Provide the [x, y] coordinate of the cell's center where the given text is located.  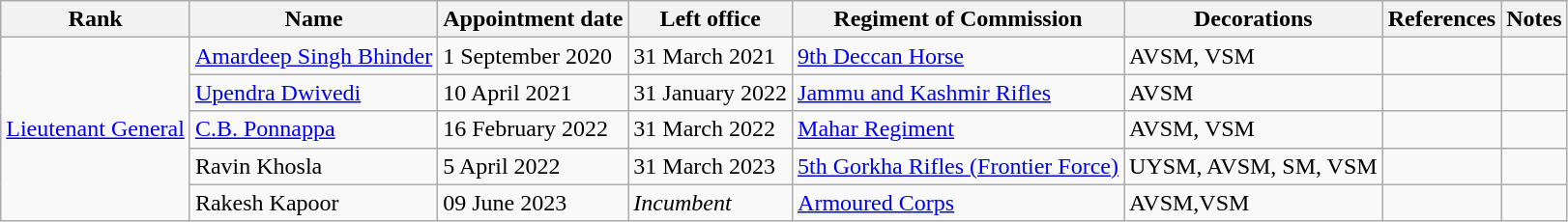
5 April 2022 [534, 166]
Upendra Dwivedi [313, 93]
16 February 2022 [534, 129]
Notes [1534, 19]
31 March 2021 [711, 56]
AVSM [1254, 93]
Name [313, 19]
Armoured Corps [959, 203]
Regiment of Commission [959, 19]
AVSM,VSM [1254, 203]
09 June 2023 [534, 203]
Appointment date [534, 19]
Incumbent [711, 203]
C.B. Ponnappa [313, 129]
31 March 2022 [711, 129]
Lieutenant General [96, 129]
31 January 2022 [711, 93]
5th Gorkha Rifles (Frontier Force) [959, 166]
10 April 2021 [534, 93]
1 September 2020 [534, 56]
Rank [96, 19]
Left office [711, 19]
Mahar Regiment [959, 129]
31 March 2023 [711, 166]
Jammu and Kashmir Rifles [959, 93]
9th Deccan Horse [959, 56]
Ravin Khosla [313, 166]
Rakesh Kapoor [313, 203]
UYSM, AVSM, SM, VSM [1254, 166]
Amardeep Singh Bhinder [313, 56]
Decorations [1254, 19]
References [1442, 19]
